Find where the given text appears and provide that cell's center as (x, y) coordinate. 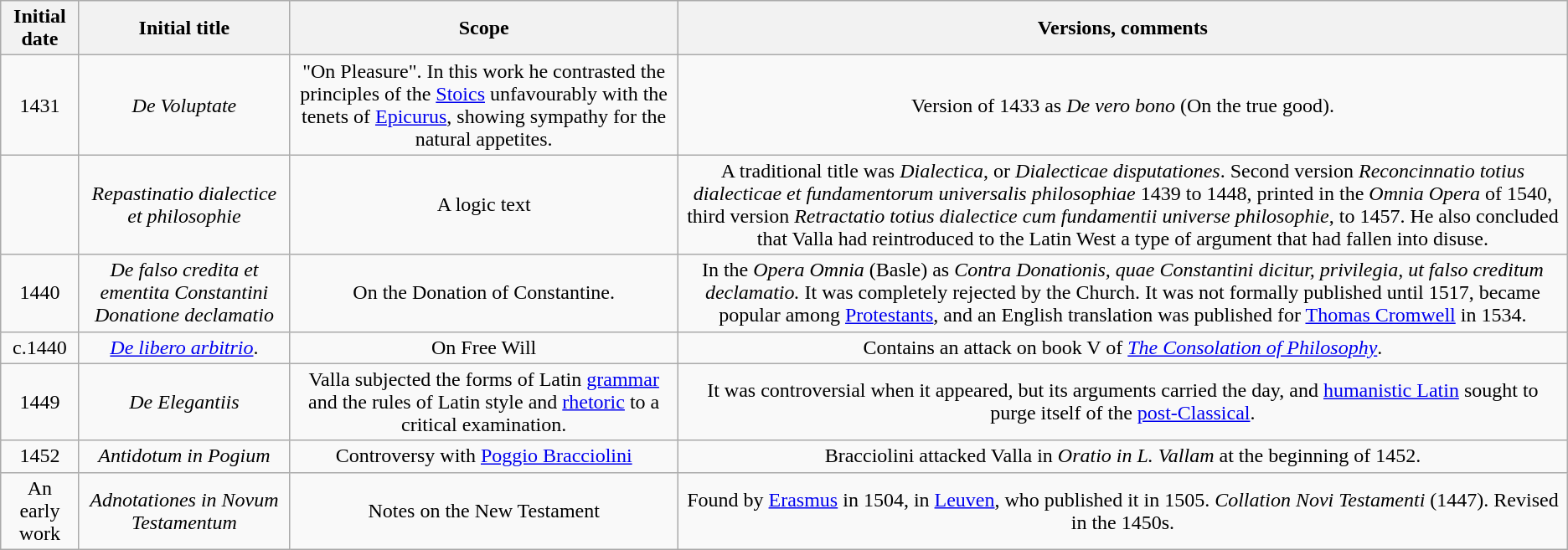
Contains an attack on book V of The Consolation of Philosophy. (1123, 347)
A logic text (484, 204)
c.1440 (40, 347)
Valla subjected the forms of Latin grammar and the rules of Latin style and rhetoric to a critical examination. (484, 402)
Initial title (184, 28)
An early work (40, 511)
Antidotum in Pogium (184, 456)
Controversy with Poggio Bracciolini (484, 456)
Initial date (40, 28)
Bracciolini attacked Valla in Oratio in L. Vallam at the beginning of 1452. (1123, 456)
De falso credita et ementita Constantini Donatione declamatio (184, 293)
Found by Erasmus in 1504, in Leuven, who published it in 1505. Collation Novi Testamenti (1447). Revised in the 1450s. (1123, 511)
1431 (40, 105)
1449 (40, 402)
1452 (40, 456)
Versions, comments (1123, 28)
Version of 1433 as De vero bono (On the true good). (1123, 105)
Notes on the New Testament (484, 511)
1440 (40, 293)
On the Donation of Constantine. (484, 293)
Scope (484, 28)
De Voluptate (184, 105)
On Free Will (484, 347)
De Elegantiis (184, 402)
It was controversial when it appeared, but its arguments carried the day, and humanistic Latin sought to purge itself of the post-Classical. (1123, 402)
Repastinatio dialectice et philosophie (184, 204)
De libero arbitrio. (184, 347)
Adnotationes in Novum Testamentum (184, 511)
